Extract the [X, Y] coordinate from the center of the cell holding the provided text.  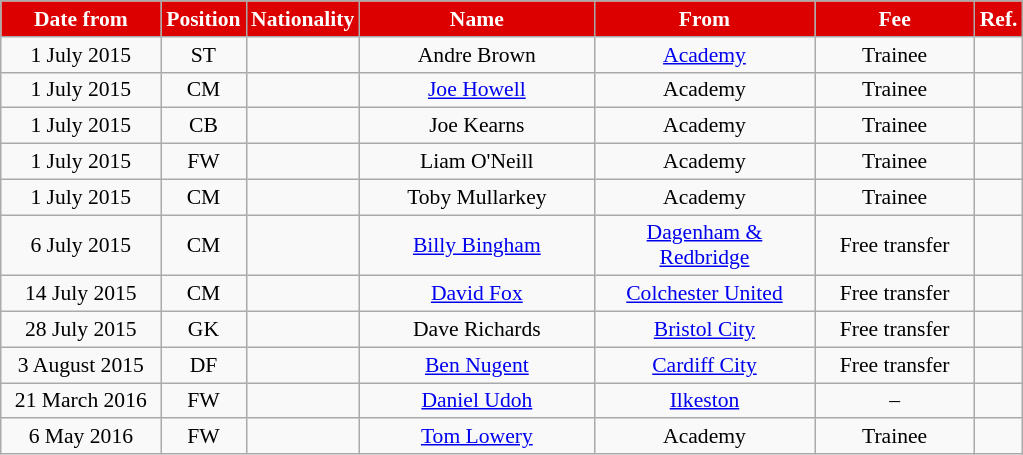
6 May 2016 [81, 437]
Ben Nugent [476, 365]
Billy Bingham [476, 246]
Cardiff City [704, 365]
14 July 2015 [81, 294]
Date from [81, 19]
Ref. [999, 19]
CB [204, 126]
Toby Mullarkey [476, 197]
Bristol City [704, 330]
Colchester United [704, 294]
DF [204, 365]
Joe Howell [476, 90]
Andre Brown [476, 55]
– [895, 401]
Liam O'Neill [476, 162]
Position [204, 19]
Dave Richards [476, 330]
Daniel Udoh [476, 401]
28 July 2015 [81, 330]
ST [204, 55]
21 March 2016 [81, 401]
Fee [895, 19]
From [704, 19]
Name [476, 19]
GK [204, 330]
Joe Kearns [476, 126]
Nationality [302, 19]
3 August 2015 [81, 365]
Ilkeston [704, 401]
Dagenham & Redbridge [704, 246]
David Fox [476, 294]
Tom Lowery [476, 437]
6 July 2015 [81, 246]
